Determine the (X, Y) coordinate at the center of the cell enclosing the given text.  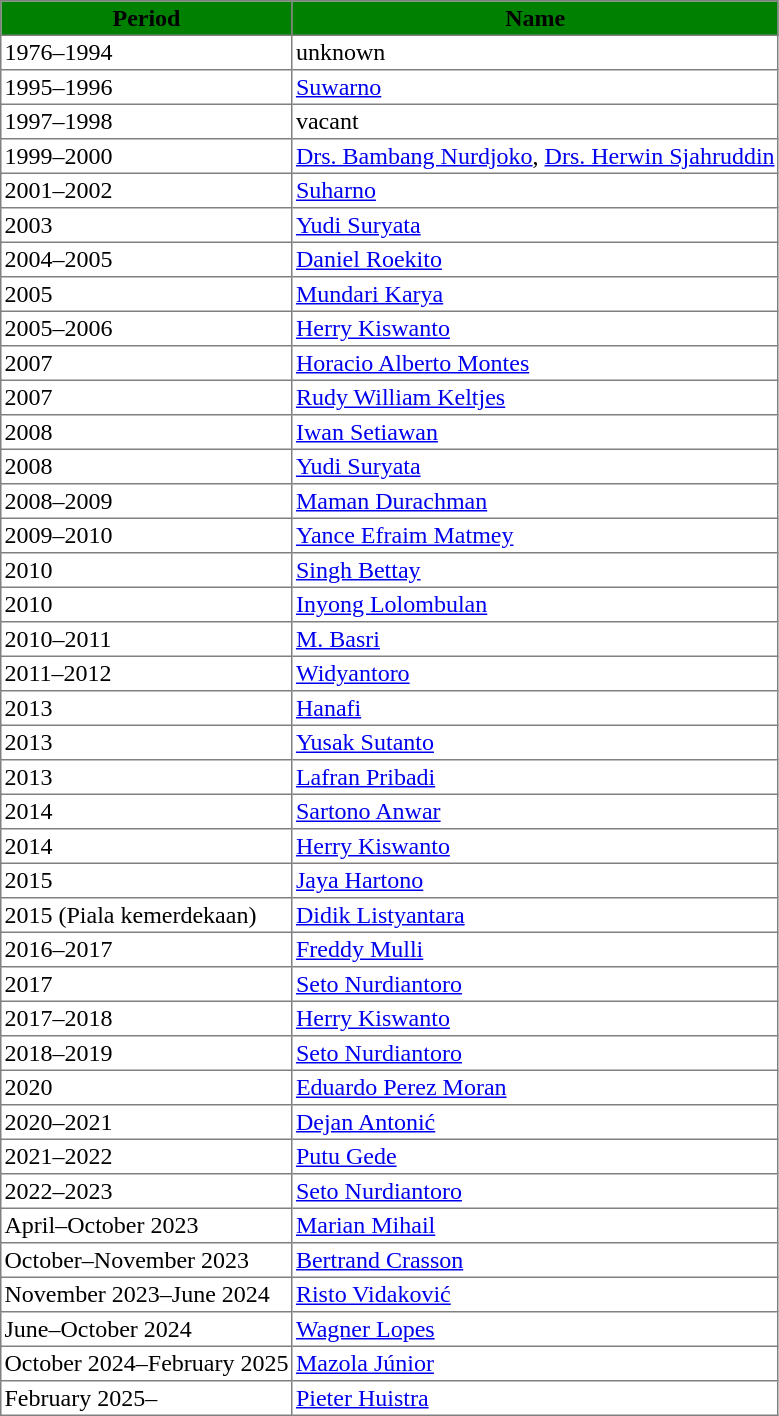
vacant (535, 121)
M. Basri (535, 639)
Inyong Lolombulan (535, 604)
Wagner Lopes (535, 1329)
2009–2010 (146, 535)
Jaya Hartono (535, 880)
2001–2002 (146, 190)
2003 (146, 225)
Iwan Setiawan (535, 432)
Suharno (535, 190)
Risto Vidaković (535, 1294)
1999–2000 (146, 156)
Horacio Alberto Montes (535, 363)
2005 (146, 294)
2020–2021 (146, 1122)
Freddy Mulli (535, 949)
2021–2022 (146, 1156)
2017–2018 (146, 1018)
2022–2023 (146, 1191)
Maman Durachman (535, 501)
June–October 2024 (146, 1329)
2017 (146, 984)
Dejan Antonić (535, 1122)
Pieter Huistra (535, 1398)
Yusak Sutanto (535, 742)
Singh Bettay (535, 570)
Mazola Júnior (535, 1363)
2018–2019 (146, 1053)
Putu Gede (535, 1156)
Bertrand Crasson (535, 1260)
2004–2005 (146, 259)
1976–1994 (146, 52)
November 2023–June 2024 (146, 1294)
April–October 2023 (146, 1225)
unknown (535, 52)
1997–1998 (146, 121)
1995–1996 (146, 87)
Period (146, 18)
2016–2017 (146, 949)
2008–2009 (146, 501)
Name (535, 18)
Daniel Roekito (535, 259)
2015 (Piala kemerdekaan) (146, 915)
Sartono Anwar (535, 811)
Mundari Karya (535, 294)
2011–2012 (146, 673)
2005–2006 (146, 328)
Didik Listyantara (535, 915)
Yance Efraim Matmey (535, 535)
2010–2011 (146, 639)
Suwarno (535, 87)
Hanafi (535, 708)
Drs. Bambang Nurdjoko, Drs. Herwin Sjahruddin (535, 156)
Eduardo Perez Moran (535, 1087)
Lafran Pribadi (535, 777)
February 2025– (146, 1398)
Marian Mihail (535, 1225)
2020 (146, 1087)
Widyantoro (535, 673)
October 2024–February 2025 (146, 1363)
Rudy William Keltjes (535, 397)
2015 (146, 880)
October–November 2023 (146, 1260)
